Return (x, y) of the center of cell containing provided text 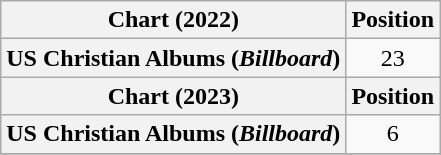
Chart (2023) (174, 96)
Chart (2022) (174, 20)
6 (393, 134)
23 (393, 58)
